Extract the (X, Y) coordinate from the center of the cell holding the provided text.  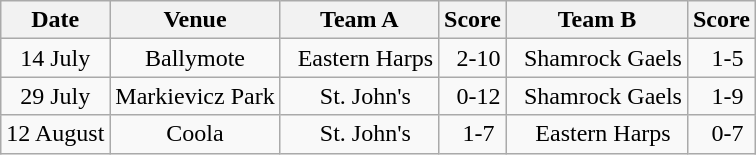
1-5 (721, 58)
14 July (56, 58)
Team A (359, 20)
1-7 (473, 134)
Markievicz Park (195, 96)
Venue (195, 20)
Date (56, 20)
0-12 (473, 96)
29 July (56, 96)
Ballymote (195, 58)
1-9 (721, 96)
Team B (596, 20)
12 August (56, 134)
0-7 (721, 134)
Coola (195, 134)
2-10 (473, 58)
